Output the [X, Y] coordinate of the center of the cell containing the given text.  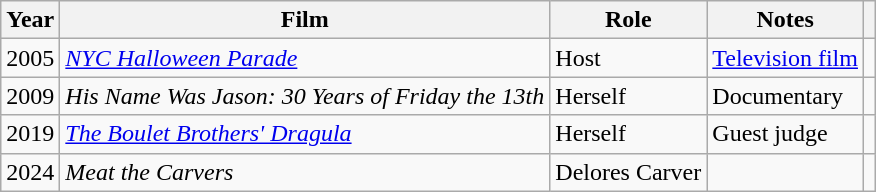
His Name Was Jason: 30 Years of Friday the 13th [305, 96]
2024 [30, 172]
2009 [30, 96]
Notes [786, 20]
Film [305, 20]
Role [628, 20]
NYC Halloween Parade [305, 58]
2019 [30, 134]
Guest judge [786, 134]
Year [30, 20]
2005 [30, 58]
Host [628, 58]
Meat the Carvers [305, 172]
Documentary [786, 96]
Television film [786, 58]
The Boulet Brothers' Dragula [305, 134]
Delores Carver [628, 172]
